From the cell containing the given text, extract its center point as (x, y) coordinate. 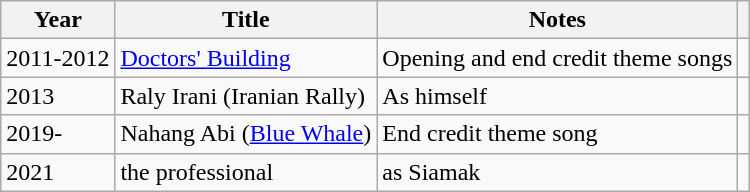
Nahang Abi (Blue Whale) (246, 134)
2019- (58, 134)
Year (58, 20)
End credit theme song (558, 134)
Notes (558, 20)
2011-2012 (58, 58)
Doctors' Building (246, 58)
the professional (246, 172)
Opening and end credit theme songs (558, 58)
as Siamak (558, 172)
2021 (58, 172)
2013 (58, 96)
Title (246, 20)
Raly Irani (Iranian Rally) (246, 96)
As himself (558, 96)
